From the cell containing the given text, extract its center point as (x, y) coordinate. 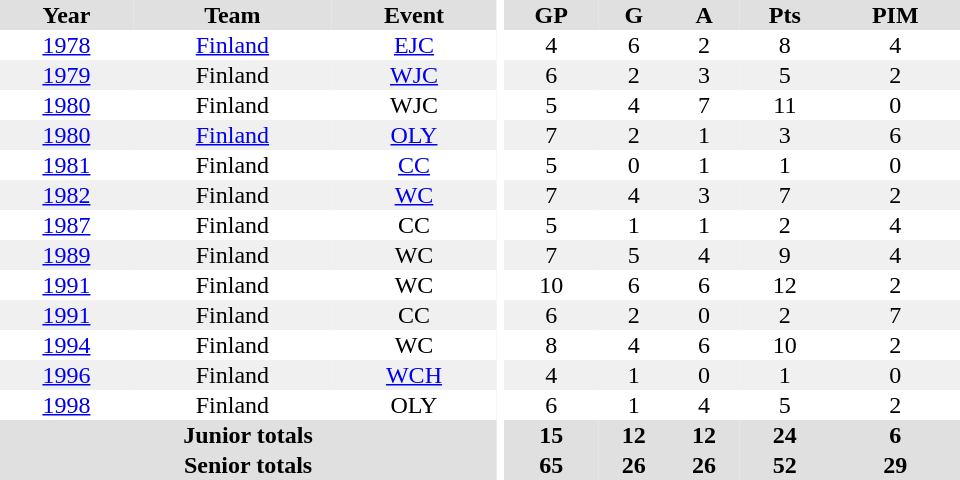
Year (66, 15)
1996 (66, 375)
1981 (66, 165)
29 (895, 465)
WCH (414, 375)
1987 (66, 225)
A (704, 15)
52 (784, 465)
1979 (66, 75)
EJC (414, 45)
Event (414, 15)
Senior totals (248, 465)
1998 (66, 405)
1989 (66, 255)
PIM (895, 15)
1994 (66, 345)
Junior totals (248, 435)
65 (552, 465)
1978 (66, 45)
9 (784, 255)
11 (784, 105)
24 (784, 435)
GP (552, 15)
G (634, 15)
15 (552, 435)
Team (232, 15)
1982 (66, 195)
Pts (784, 15)
